Search for the cell housing the specified text and yield its [x, y] center coordinate. 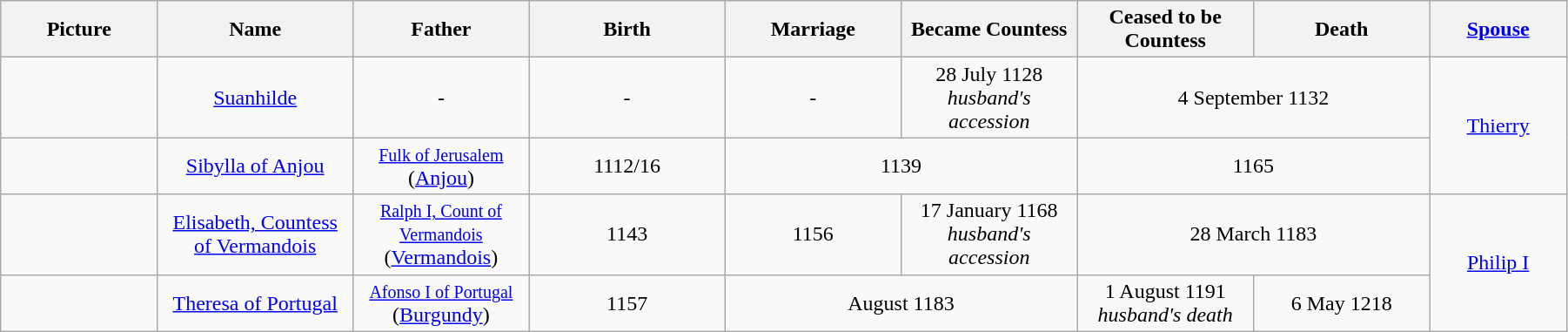
Fulk of Jerusalem(Anjou) [441, 166]
Father [441, 30]
4 September 1132 [1253, 98]
Became Countess [989, 30]
Thierry [1498, 125]
1157 [627, 303]
Ralph I, Count of Vermandois(Vermandois) [441, 234]
Theresa of Portugal [256, 303]
17 January 1168husband's accession [989, 234]
1165 [1253, 166]
Sibylla of Anjou [256, 166]
28 July 1128husband's accession [989, 98]
August 1183 [901, 303]
Ceased to be Countess [1165, 30]
1156 [813, 234]
1139 [901, 166]
Death [1341, 30]
Birth [627, 30]
Spouse [1498, 30]
Elisabeth, Countess of Vermandois [256, 234]
1143 [627, 234]
Picture [79, 30]
1 August 1191husband's death [1165, 303]
28 March 1183 [1253, 234]
Philip I [1498, 263]
6 May 1218 [1341, 303]
Name [256, 30]
Afonso I of Portugal(Burgundy) [441, 303]
Marriage [813, 30]
Suanhilde [256, 98]
1112/16 [627, 166]
